Capture the cell that displays the provided text and extract its (x, y) central coordinate. 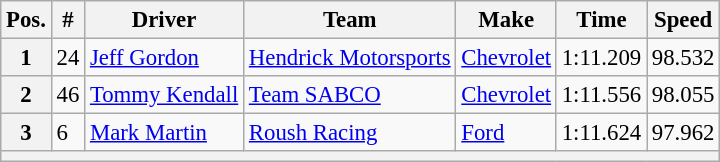
Jeff Gordon (164, 58)
1 (26, 58)
Mark Martin (164, 133)
Team SABCO (350, 95)
Speed (684, 20)
Make (506, 20)
Pos. (26, 20)
Ford (506, 133)
6 (68, 133)
Team (350, 20)
1:11.624 (601, 133)
46 (68, 95)
2 (26, 95)
Tommy Kendall (164, 95)
98.055 (684, 95)
24 (68, 58)
98.532 (684, 58)
# (68, 20)
Time (601, 20)
Driver (164, 20)
3 (26, 133)
97.962 (684, 133)
Hendrick Motorsports (350, 58)
1:11.556 (601, 95)
1:11.209 (601, 58)
Roush Racing (350, 133)
